Determine the [x, y] coordinate at the center of the cell enclosing the given text.  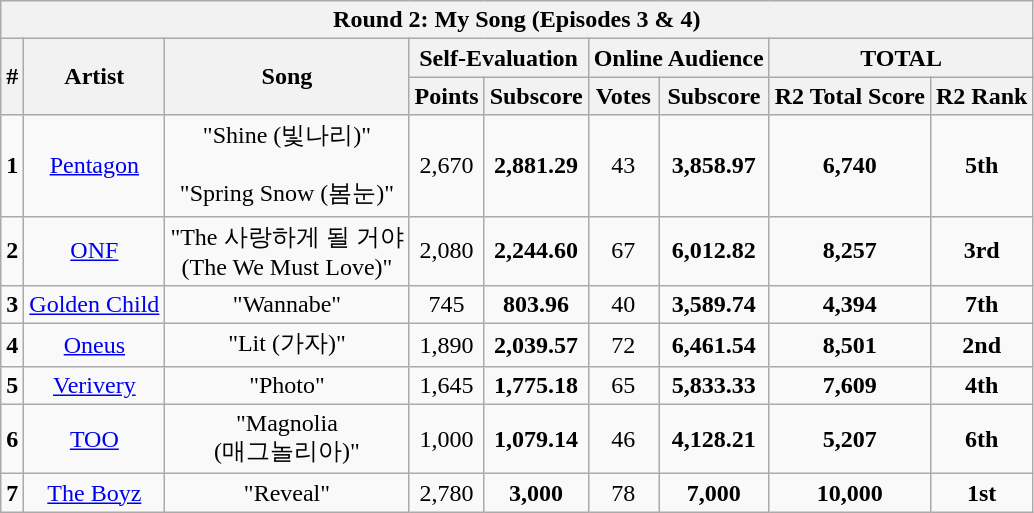
2,780 [446, 493]
R2 Rank [981, 96]
6,012.82 [714, 251]
Song [287, 77]
# [12, 77]
1st [981, 493]
TOTAL [901, 58]
5th [981, 166]
5,833.33 [714, 385]
"Lit (가자)" [287, 346]
6,461.54 [714, 346]
7,000 [714, 493]
7,609 [850, 385]
Artist [94, 77]
1,890 [446, 346]
803.96 [536, 305]
7 [12, 493]
"Magnolia(매그놀리아)" [287, 439]
78 [623, 493]
3 [12, 305]
745 [446, 305]
3rd [981, 251]
40 [623, 305]
2,039.57 [536, 346]
Self-Evaluation [498, 58]
"Shine (빛나리)""Spring Snow (봄눈)" [287, 166]
1,079.14 [536, 439]
8,257 [850, 251]
Points [446, 96]
Round 2: My Song (Episodes 3 & 4) [517, 20]
R2 Total Score [850, 96]
4 [12, 346]
TOO [94, 439]
Verivery [94, 385]
8,501 [850, 346]
46 [623, 439]
3,589.74 [714, 305]
6 [12, 439]
10,000 [850, 493]
ONF [94, 251]
The Boyz [94, 493]
5 [12, 385]
"The 사랑하게 될 거야(The We Must Love)" [287, 251]
Golden Child [94, 305]
72 [623, 346]
1,000 [446, 439]
43 [623, 166]
6th [981, 439]
2 [12, 251]
6,740 [850, 166]
3,858.97 [714, 166]
Pentagon [94, 166]
65 [623, 385]
67 [623, 251]
Votes [623, 96]
1 [12, 166]
4th [981, 385]
2,881.29 [536, 166]
3,000 [536, 493]
2,670 [446, 166]
4,394 [850, 305]
2,080 [446, 251]
1,645 [446, 385]
2,244.60 [536, 251]
2nd [981, 346]
"Reveal" [287, 493]
5,207 [850, 439]
7th [981, 305]
"Wannabe" [287, 305]
4,128.21 [714, 439]
Oneus [94, 346]
1,775.18 [536, 385]
Online Audience [678, 58]
"Photo" [287, 385]
